Output the [X, Y] coordinate of the center of the cell containing the given text.  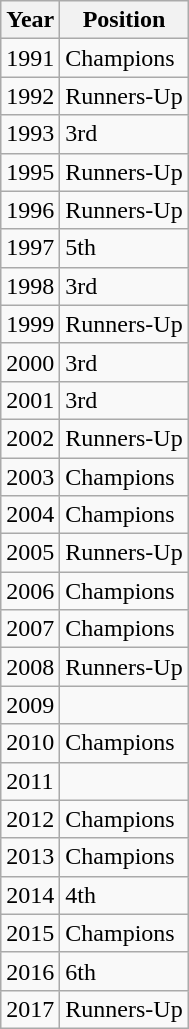
2000 [30, 362]
1999 [30, 324]
1991 [30, 58]
6th [124, 971]
1993 [30, 134]
2015 [30, 933]
2003 [30, 477]
Year [30, 20]
5th [124, 248]
1997 [30, 248]
4th [124, 895]
2013 [30, 857]
1992 [30, 96]
2002 [30, 438]
2016 [30, 971]
2017 [30, 1009]
Position [124, 20]
2011 [30, 781]
1998 [30, 286]
1995 [30, 172]
2005 [30, 553]
2007 [30, 629]
2014 [30, 895]
2004 [30, 515]
2009 [30, 705]
2010 [30, 743]
2006 [30, 591]
2012 [30, 819]
1996 [30, 210]
2001 [30, 400]
2008 [30, 667]
